For the text-containing cell, return its midpoint in [X, Y] coordinate format. 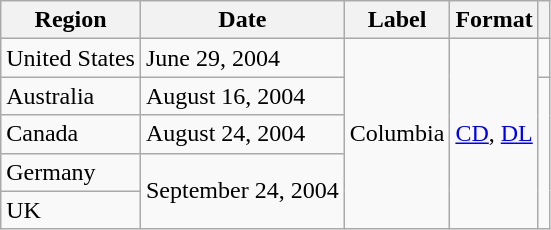
UK [71, 210]
September 24, 2004 [242, 191]
August 24, 2004 [242, 134]
Label [397, 20]
June 29, 2004 [242, 58]
Columbia [397, 134]
Region [71, 20]
CD, DL [494, 134]
Canada [71, 134]
Australia [71, 96]
Date [242, 20]
Format [494, 20]
United States [71, 58]
August 16, 2004 [242, 96]
Germany [71, 172]
